For the text-containing cell, return its midpoint in [x, y] coordinate format. 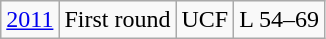
UCF [205, 20]
L 54–69 [280, 20]
2011 [30, 20]
First round [118, 20]
